Find where the given text appears and provide that cell's center as [x, y] coordinate. 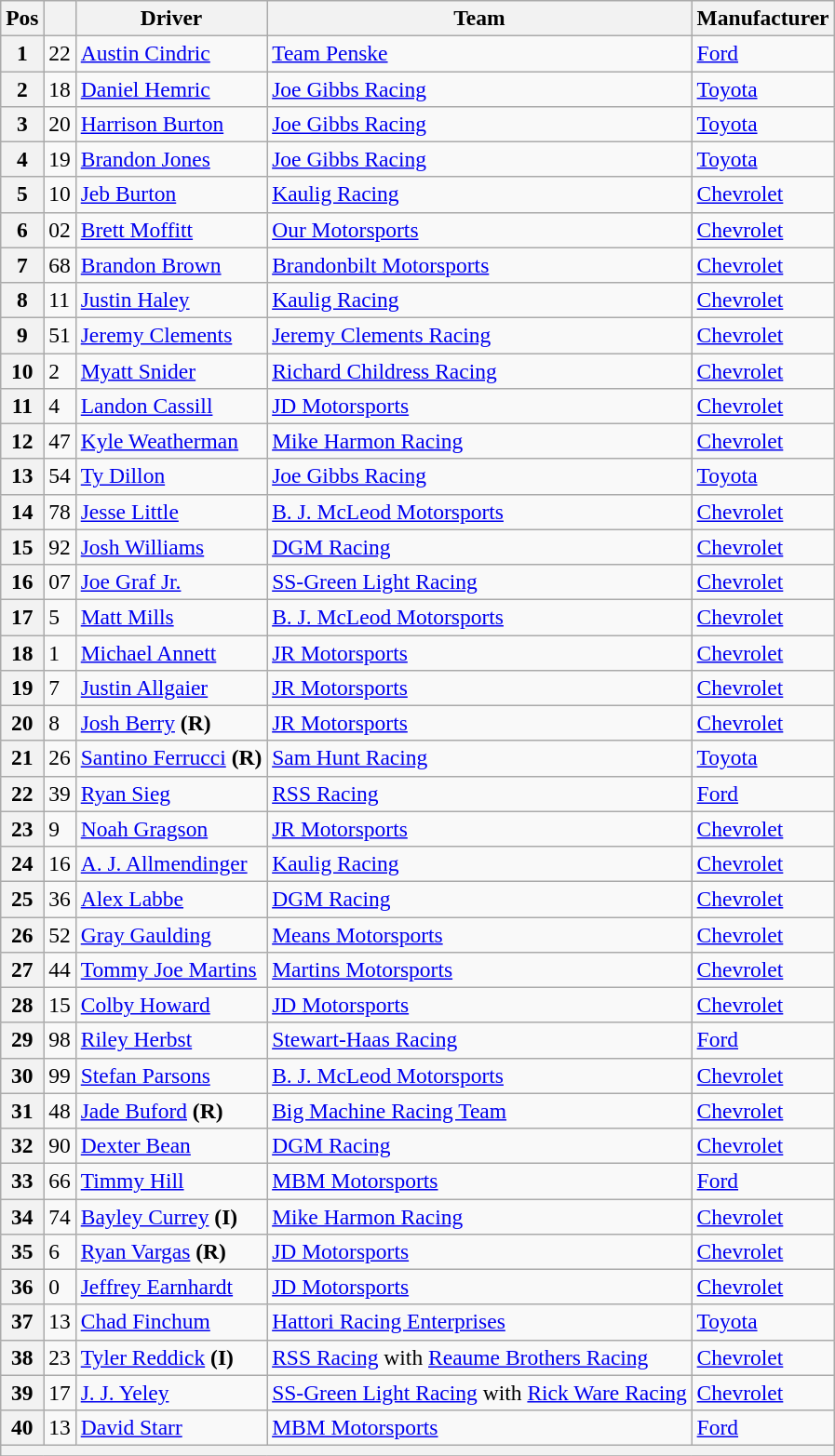
32 [22, 1145]
37 [22, 1322]
Michael Annett [171, 652]
RSS Racing [479, 794]
Brett Moffitt [171, 230]
98 [60, 1040]
Driver [171, 18]
Brandon Brown [171, 265]
74 [60, 1216]
Matt Mills [171, 617]
Means Motorsports [479, 934]
21 [22, 758]
24 [22, 863]
34 [22, 1216]
Brandonbilt Motorsports [479, 265]
33 [22, 1181]
66 [60, 1181]
Kyle Weatherman [171, 441]
Tommy Joe Martins [171, 969]
Hattori Racing Enterprises [479, 1322]
90 [60, 1145]
Tyler Reddick (I) [171, 1357]
31 [22, 1111]
40 [22, 1427]
Santino Ferrucci (R) [171, 758]
SS-Green Light Racing with Rick Ware Racing [479, 1393]
Daniel Hemric [171, 88]
Martins Motorsports [479, 969]
Stewart-Haas Racing [479, 1040]
44 [60, 969]
Austin Cindric [171, 53]
Bayley Currey (I) [171, 1216]
Justin Haley [171, 300]
Dexter Bean [171, 1145]
Jeremy Clements Racing [479, 335]
Jeffrey Earnhardt [171, 1287]
Joe Graf Jr. [171, 581]
30 [22, 1075]
14 [22, 512]
Riley Herbst [171, 1040]
Noah Gragson [171, 829]
SS-Green Light Racing [479, 581]
02 [60, 230]
Ryan Vargas (R) [171, 1251]
51 [60, 335]
3 [22, 124]
Gray Gaulding [171, 934]
27 [22, 969]
Ty Dillon [171, 476]
Manufacturer [763, 18]
Team Penske [479, 53]
07 [60, 581]
Josh Williams [171, 547]
52 [60, 934]
A. J. Allmendinger [171, 863]
28 [22, 1005]
99 [60, 1075]
Jade Buford (R) [171, 1111]
Team [479, 18]
RSS Racing with Reaume Brothers Racing [479, 1357]
Richard Childress Racing [479, 370]
78 [60, 512]
47 [60, 441]
54 [60, 476]
35 [22, 1251]
Josh Berry (R) [171, 723]
Sam Hunt Racing [479, 758]
Ryan Sieg [171, 794]
Jeremy Clements [171, 335]
Jeb Burton [171, 194]
12 [22, 441]
Landon Cassill [171, 406]
J. J. Yeley [171, 1393]
92 [60, 547]
29 [22, 1040]
25 [22, 899]
68 [60, 265]
Harrison Burton [171, 124]
Colby Howard [171, 1005]
Pos [22, 18]
38 [22, 1357]
Justin Allgaier [171, 688]
0 [60, 1287]
Timmy Hill [171, 1181]
48 [60, 1111]
Jesse Little [171, 512]
Alex Labbe [171, 899]
Big Machine Racing Team [479, 1111]
Our Motorsports [479, 230]
Brandon Jones [171, 159]
David Starr [171, 1427]
Chad Finchum [171, 1322]
Myatt Snider [171, 370]
Stefan Parsons [171, 1075]
